Provide the (x, y) coordinate of the cell's center where the given text is located.  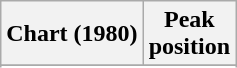
Peakposition (189, 34)
Chart (1980) (72, 34)
